Provide the (X, Y) coordinate of the cell's center where the given text is located.  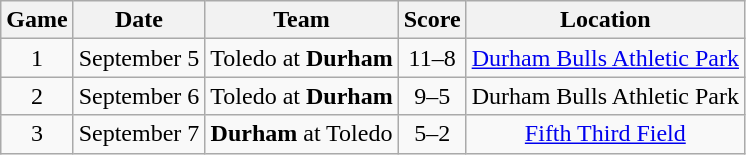
5–2 (432, 134)
September 6 (139, 96)
11–8 (432, 58)
Score (432, 20)
Fifth Third Field (605, 134)
2 (37, 96)
Date (139, 20)
September 5 (139, 58)
3 (37, 134)
September 7 (139, 134)
1 (37, 58)
Durham at Toledo (302, 134)
Location (605, 20)
Team (302, 20)
9–5 (432, 96)
Game (37, 20)
